Locate the cell with the specified text and output its [X, Y] center coordinate. 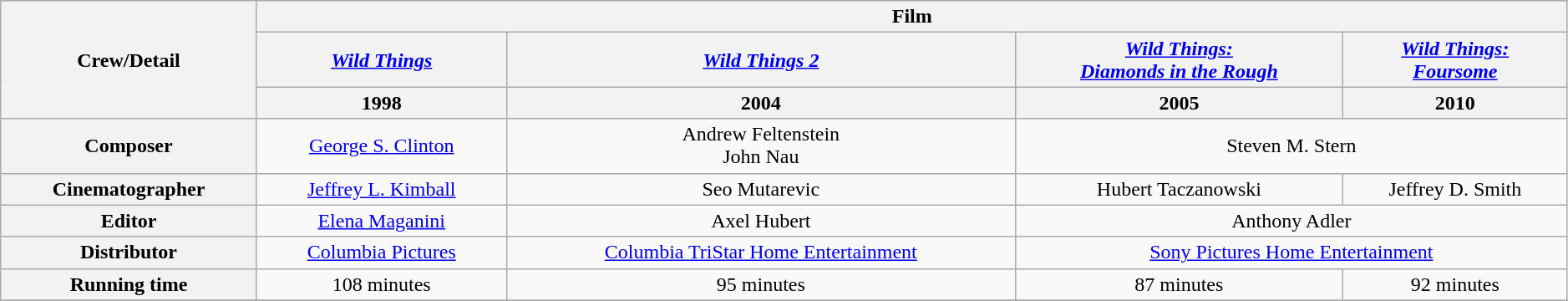
2010 [1455, 103]
Anthony Adler [1291, 221]
Columbia TriStar Home Entertainment [760, 253]
Elena Maganini [381, 221]
Seo Mutarevic [760, 189]
Distributor [129, 253]
Crew/Detail [129, 60]
Steven M. Stern [1291, 145]
Wild Things: Foursome [1455, 60]
Hubert Taczanowski [1179, 189]
Columbia Pictures [381, 253]
Editor [129, 221]
Cinematographer [129, 189]
108 minutes [381, 284]
87 minutes [1179, 284]
Film [912, 17]
Sony Pictures Home Entertainment [1291, 253]
Jeffrey L. Kimball [381, 189]
Axel Hubert [760, 221]
2005 [1179, 103]
2004 [760, 103]
Wild Things [381, 60]
Andrew FeltensteinJohn Nau [760, 145]
George S. Clinton [381, 145]
Wild Things: Diamonds in the Rough [1179, 60]
Wild Things 2 [760, 60]
95 minutes [760, 284]
Jeffrey D. Smith [1455, 189]
1998 [381, 103]
Running time [129, 284]
92 minutes [1455, 284]
Composer [129, 145]
